Determine the [x, y] coordinate at the center of the cell enclosing the given text.  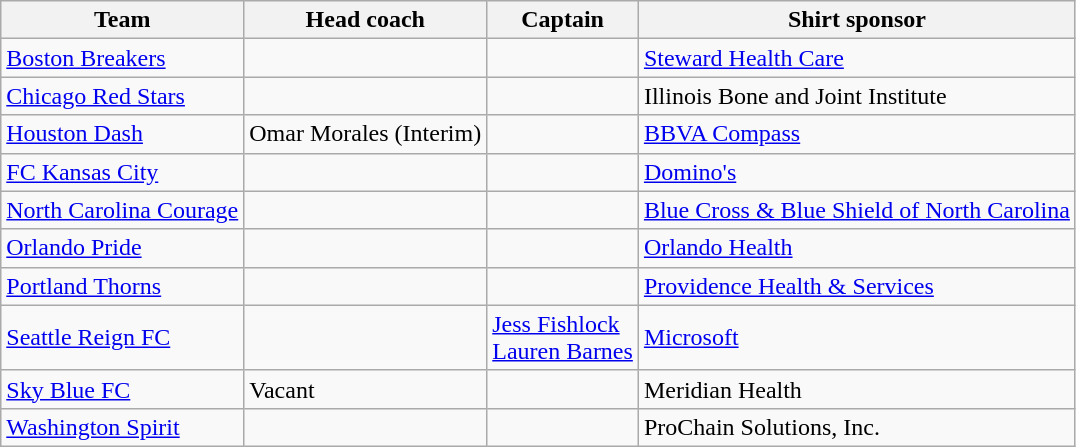
Head coach [366, 20]
Illinois Bone and Joint Institute [856, 96]
Domino's [856, 172]
Steward Health Care [856, 58]
North Carolina Courage [122, 210]
Sky Blue FC [122, 389]
Boston Breakers [122, 58]
Portland Thorns [122, 286]
Omar Morales (Interim) [366, 134]
Chicago Red Stars [122, 96]
Providence Health & Services [856, 286]
Shirt sponsor [856, 20]
Jess Fishlock Lauren Barnes [563, 338]
Team [122, 20]
ProChain Solutions, Inc. [856, 427]
Houston Dash [122, 134]
Meridian Health [856, 389]
Orlando Pride [122, 248]
Blue Cross & Blue Shield of North Carolina [856, 210]
FC Kansas City [122, 172]
BBVA Compass [856, 134]
Captain [563, 20]
Orlando Health [856, 248]
Washington Spirit [122, 427]
Microsoft [856, 338]
Vacant [366, 389]
Seattle Reign FC [122, 338]
